Scan for the cell matching the given text and deliver its [X, Y] coordinate at center. 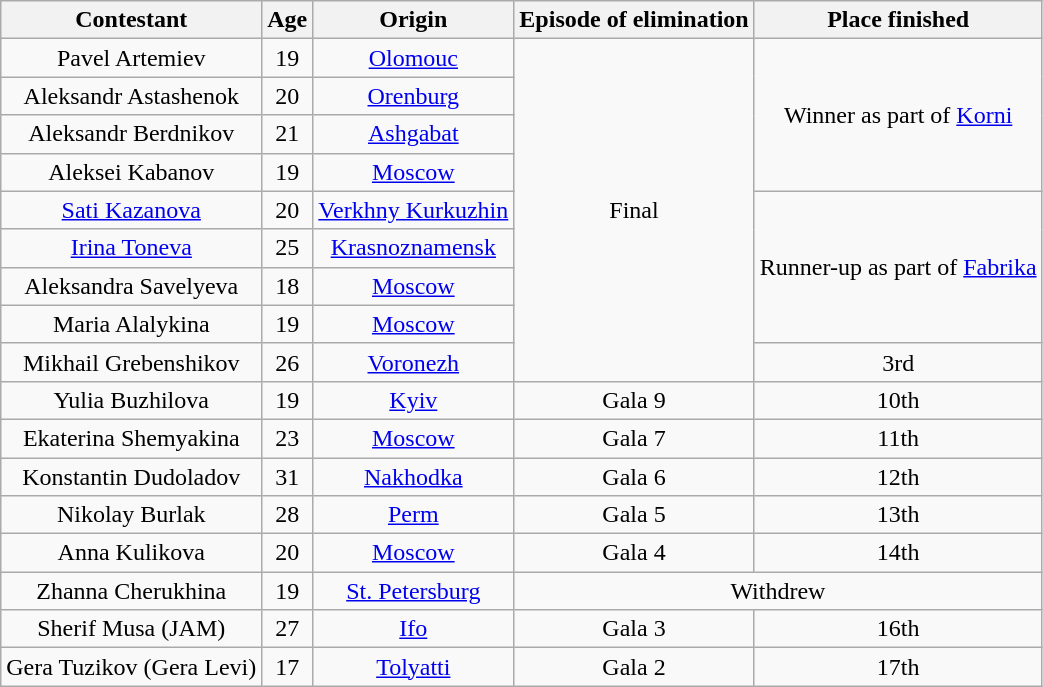
Ashgabat [414, 134]
Sati Kazanova [132, 210]
Aleksandr Astashenok [132, 96]
Place finished [898, 20]
26 [288, 362]
21 [288, 134]
Aleksandr Berdnikov [132, 134]
Verkhny Kurkuzhin [414, 210]
Irina Toneva [132, 248]
Gala 9 [634, 400]
Aleksei Kabanov [132, 172]
Krasnoznamensk [414, 248]
Contestant [132, 20]
17th [898, 667]
28 [288, 515]
St. Petersburg [414, 591]
18 [288, 286]
Olomouc [414, 58]
3rd [898, 362]
Gera Tuzikov (Gera Levi) [132, 667]
10th [898, 400]
Gala 3 [634, 629]
Zhanna Cherukhina [132, 591]
Maria Alalykina [132, 324]
Withdrew [778, 591]
Sherif Musa (JAM) [132, 629]
Ifo [414, 629]
Voronezh [414, 362]
25 [288, 248]
17 [288, 667]
23 [288, 438]
Kyiv [414, 400]
Gala 7 [634, 438]
Pavel Artemiev [132, 58]
27 [288, 629]
Tolyatti [414, 667]
Gala 4 [634, 553]
Gala 6 [634, 477]
Episode of elimination [634, 20]
14th [898, 553]
Konstantin Dudoladov [132, 477]
Perm [414, 515]
Final [634, 210]
Winner as part of Korni [898, 115]
Gala 5 [634, 515]
Mikhail Grebenshikov [132, 362]
Nakhodka [414, 477]
Runner-up as part of Fabrika [898, 267]
Yulia Buzhilova [132, 400]
13th [898, 515]
Ekaterina Shemyakina [132, 438]
Gala 2 [634, 667]
Nikolay Burlak [132, 515]
11th [898, 438]
Aleksandra Savelyeva [132, 286]
Anna Kulikova [132, 553]
Orenburg [414, 96]
Origin [414, 20]
31 [288, 477]
12th [898, 477]
16th [898, 629]
Age [288, 20]
